Provide the [x, y] coordinate of the cell's center where the given text is located.  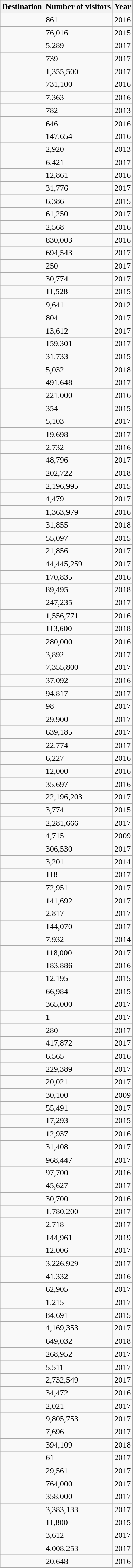
66,984 [78, 991]
72,951 [78, 888]
118 [78, 875]
6,421 [78, 162]
61,250 [78, 214]
76,016 [78, 33]
13,612 [78, 330]
37,092 [78, 680]
3,774 [78, 810]
3,383,133 [78, 1509]
3,201 [78, 862]
6,565 [78, 1056]
5,511 [78, 1367]
1,363,979 [78, 512]
94,817 [78, 693]
1,355,500 [78, 71]
12,861 [78, 175]
4,715 [78, 836]
4,169,353 [78, 1328]
44,445,259 [78, 564]
45,627 [78, 1185]
Year [123, 7]
31,733 [78, 356]
229,389 [78, 1069]
118,000 [78, 952]
183,886 [78, 965]
649,032 [78, 1341]
30,700 [78, 1198]
2,817 [78, 914]
2,196,995 [78, 486]
12,937 [78, 1134]
31,408 [78, 1147]
2,021 [78, 1406]
12,006 [78, 1250]
646 [78, 123]
Destination [22, 7]
394,109 [78, 1445]
7,932 [78, 939]
280,000 [78, 642]
89,495 [78, 590]
34,472 [78, 1393]
3,612 [78, 1535]
Number of visitors [78, 7]
22,196,203 [78, 797]
12,195 [78, 978]
280 [78, 1030]
30,774 [78, 279]
62,905 [78, 1289]
268,952 [78, 1354]
35,697 [78, 784]
11,800 [78, 1522]
2,732,549 [78, 1380]
144,070 [78, 926]
31,776 [78, 188]
358,000 [78, 1497]
3,226,929 [78, 1263]
29,561 [78, 1471]
221,000 [78, 395]
12,000 [78, 771]
84,691 [78, 1315]
4,479 [78, 499]
5,032 [78, 369]
306,530 [78, 849]
17,293 [78, 1121]
417,872 [78, 1043]
2,281,666 [78, 823]
202,722 [78, 473]
2019 [123, 1238]
2,732 [78, 447]
2012 [123, 305]
21,856 [78, 551]
31,855 [78, 525]
639,185 [78, 732]
147,654 [78, 136]
30,100 [78, 1095]
731,100 [78, 84]
20,648 [78, 1561]
29,900 [78, 719]
6,227 [78, 758]
48,796 [78, 460]
7,355,800 [78, 667]
1,215 [78, 1302]
830,003 [78, 240]
5,103 [78, 421]
250 [78, 266]
1,780,200 [78, 1212]
354 [78, 408]
159,301 [78, 343]
3,892 [78, 654]
113,600 [78, 629]
6,386 [78, 201]
4,008,253 [78, 1548]
7,363 [78, 97]
491,648 [78, 383]
1 [78, 1017]
804 [78, 318]
968,447 [78, 1160]
61 [78, 1458]
7,696 [78, 1432]
365,000 [78, 1004]
97,700 [78, 1173]
19,698 [78, 434]
98 [78, 706]
55,491 [78, 1108]
55,097 [78, 538]
141,692 [78, 901]
144,961 [78, 1238]
9,805,753 [78, 1419]
22,774 [78, 745]
764,000 [78, 1484]
2,568 [78, 227]
782 [78, 110]
2,920 [78, 149]
2,718 [78, 1225]
5,289 [78, 46]
247,235 [78, 603]
9,641 [78, 305]
694,543 [78, 253]
739 [78, 59]
1,556,771 [78, 616]
11,528 [78, 292]
861 [78, 20]
41,332 [78, 1276]
170,835 [78, 577]
20,021 [78, 1082]
